Find where the given text appears and provide that cell's center as (X, Y) coordinate. 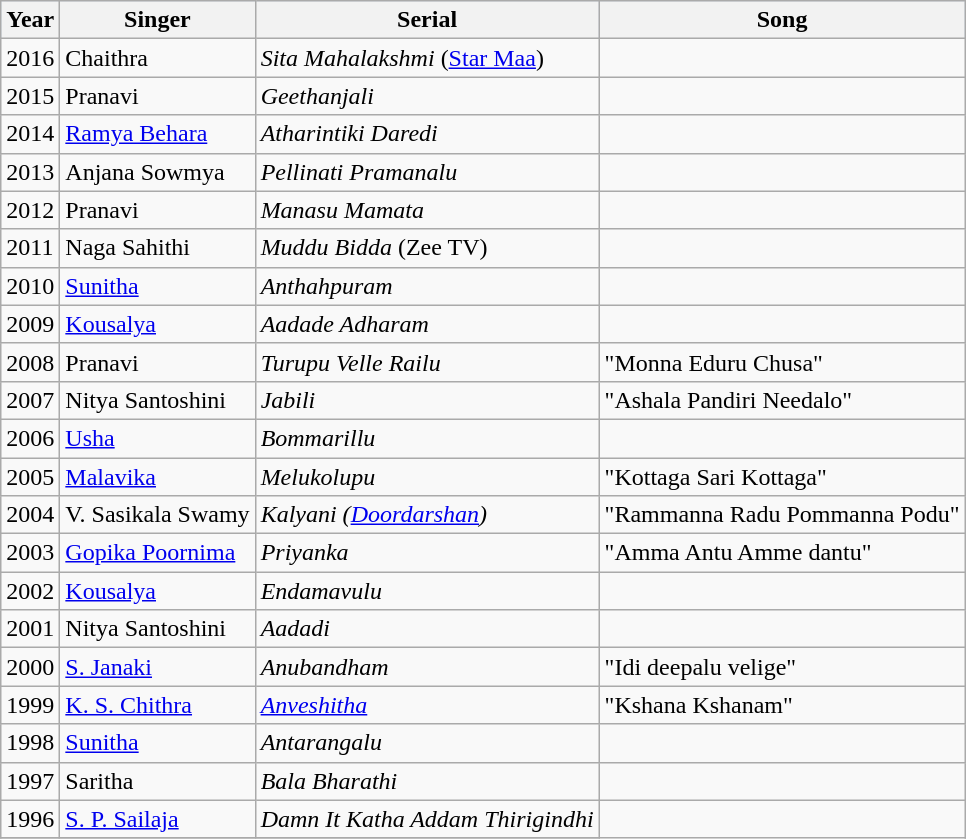
2013 (30, 172)
Chaithra (158, 58)
Antarangalu (427, 743)
Endamavulu (427, 591)
Kalyani (Doordarshan) (427, 515)
Song (782, 20)
2015 (30, 96)
2003 (30, 553)
K. S. Chithra (158, 705)
2010 (30, 286)
2000 (30, 667)
Aadade Adharam (427, 324)
"Rammanna Radu Pommanna Podu" (782, 515)
2004 (30, 515)
2008 (30, 362)
Naga Sahithi (158, 248)
Bala Bharathi (427, 781)
"Monna Eduru Chusa" (782, 362)
2006 (30, 438)
1996 (30, 819)
"Idi deepalu velige" (782, 667)
Bommarillu (427, 438)
Manasu Mamata (427, 210)
Sita Mahalakshmi (Star Maa) (427, 58)
Anthahpuram (427, 286)
1997 (30, 781)
2001 (30, 629)
Geethanjali (427, 96)
1999 (30, 705)
Malavika (158, 477)
Anjana Sowmya (158, 172)
Usha (158, 438)
S. Janaki (158, 667)
Singer (158, 20)
2005 (30, 477)
2011 (30, 248)
2016 (30, 58)
S. P. Sailaja (158, 819)
"Amma Antu Amme dantu" (782, 553)
Damn It Katha Addam Thirigindhi (427, 819)
2009 (30, 324)
V. Sasikala Swamy (158, 515)
"Kottaga Sari Kottaga" (782, 477)
2002 (30, 591)
Melukolupu (427, 477)
Serial (427, 20)
Pellinati Pramanalu (427, 172)
Muddu Bidda (Zee TV) (427, 248)
Saritha (158, 781)
Gopika Poornima (158, 553)
Turupu Velle Railu (427, 362)
Ramya Behara (158, 134)
Atharintiki Daredi (427, 134)
1998 (30, 743)
"Kshana Kshanam" (782, 705)
Priyanka (427, 553)
Anveshitha (427, 705)
2014 (30, 134)
Anubandham (427, 667)
Aadadi (427, 629)
"Ashala Pandiri Needalo" (782, 400)
Year (30, 20)
2007 (30, 400)
Jabili (427, 400)
2012 (30, 210)
